Return the [X, Y] coordinate for the center point of the cell that contains the specified text.  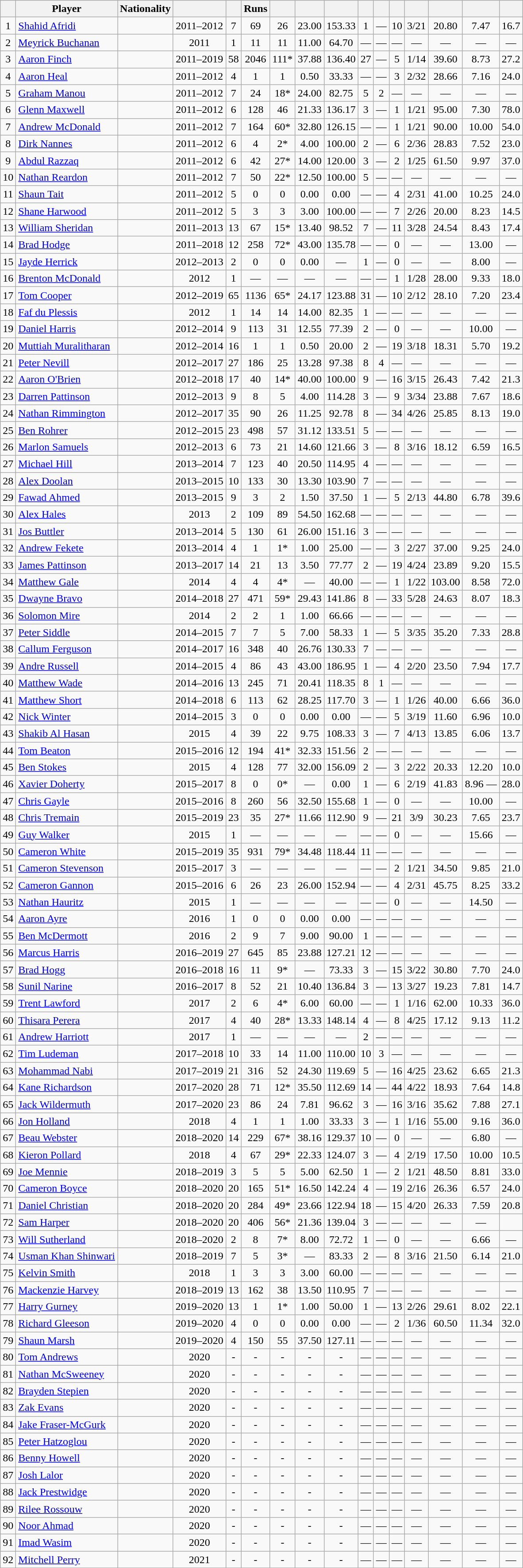
30.80 [445, 969]
Fawad Ahmed [67, 498]
Nathan Reardon [67, 177]
Sam Harper [67, 1222]
Will Sutherland [67, 1239]
38.16 [310, 1138]
Nick Winter [67, 716]
Andrew Harriott [67, 1037]
7* [282, 1239]
1/25 [416, 160]
Darren Pattinson [67, 396]
5.00 [310, 1172]
13.85 [445, 733]
21.33 [310, 110]
10.5 [511, 1155]
20.33 [445, 767]
8.43 [481, 228]
78.0 [511, 110]
14.5 [511, 211]
Cameron Boyce [67, 1189]
148.14 [341, 1020]
Brenton McDonald [67, 279]
18.6 [511, 396]
34.50 [445, 868]
16.50 [310, 1189]
17.50 [445, 1155]
54 [8, 919]
92.78 [341, 413]
72 [8, 1222]
142.24 [341, 1189]
119.69 [341, 1071]
Chris Tremain [67, 818]
55.00 [445, 1121]
Glenn Maxwell [67, 110]
13.40 [310, 228]
37.00 [445, 548]
Nathan Hauritz [67, 902]
26.43 [445, 379]
153.33 [341, 26]
68 [8, 1155]
7.67 [481, 396]
34.48 [310, 852]
8.81 [481, 1172]
12* [282, 1088]
77.39 [341, 329]
11.34 [481, 1324]
80 [8, 1357]
3* [282, 1256]
20.41 [310, 683]
13.00 [481, 245]
84 [8, 1425]
35.20 [445, 632]
28.66 [445, 76]
75 [8, 1273]
114.95 [341, 464]
Sunil Narine [67, 986]
48 [8, 818]
Kieron Pollard [67, 1155]
9.33 [481, 279]
127.11 [341, 1340]
11.60 [445, 716]
83.33 [341, 1256]
9.75 [310, 733]
2014–2016 [199, 683]
24.17 [310, 295]
122.94 [341, 1205]
2011–2013 [199, 228]
3/18 [416, 346]
72.0 [511, 582]
33.0 [511, 1172]
1/36 [416, 1324]
77.77 [341, 565]
118.35 [341, 683]
39.6 [511, 498]
3/28 [416, 228]
15.66 [481, 835]
260 [255, 801]
5.70 [481, 346]
Aaron O'Brien [67, 379]
1.50 [310, 498]
Shane Harwood [67, 211]
Solomon Mire [67, 616]
29.43 [310, 599]
8.25 [481, 885]
110.95 [341, 1290]
11.66 [310, 818]
13.33 [310, 1020]
284 [255, 1205]
Aaron Finch [67, 59]
23.89 [445, 565]
2021 [199, 1559]
66 [8, 1121]
26.33 [445, 1205]
49 [8, 835]
37.88 [310, 59]
31.12 [310, 430]
2014–2017 [199, 649]
245 [255, 683]
2016–2018 [199, 969]
12.55 [310, 329]
Tom Beaton [67, 751]
83 [8, 1408]
35.62 [445, 1104]
25.00 [341, 548]
108.33 [341, 733]
Thisara Perera [67, 1020]
32.00 [310, 767]
29.61 [445, 1307]
50.00 [341, 1307]
19.0 [511, 413]
29 [8, 498]
7.52 [481, 143]
18.3 [511, 599]
Shaun Marsh [67, 1340]
162 [255, 1290]
29* [282, 1155]
Ben Stokes [67, 767]
14.8 [511, 1088]
9.85 [481, 868]
72.72 [341, 1239]
9.00 [310, 936]
47 [8, 801]
6.65 [481, 1071]
28.0 [511, 784]
7.00 [310, 632]
28.8 [511, 632]
64 [8, 1088]
Andrew McDonald [67, 127]
3/19 [416, 716]
12.50 [310, 177]
32.80 [310, 127]
Alex Hales [67, 515]
Daniel Harris [67, 329]
8.96 — [481, 784]
471 [255, 599]
Shahid Afridi [67, 26]
141.86 [341, 599]
2/12 [416, 295]
Graham Manou [67, 93]
19.23 [445, 986]
4/13 [416, 733]
41.83 [445, 784]
19.2 [511, 346]
18* [282, 93]
2012–2019 [199, 295]
14.60 [310, 447]
32.50 [310, 801]
136.84 [341, 986]
16.5 [511, 447]
23.4 [511, 295]
15.5 [511, 565]
18.93 [445, 1088]
Jake Fraser-McGurk [67, 1425]
1/28 [416, 279]
Alex Doolan [67, 480]
25.85 [445, 413]
8.58 [481, 582]
4/24 [416, 565]
9* [282, 969]
7.16 [481, 76]
165 [255, 1189]
151.16 [341, 531]
23.66 [310, 1205]
60* [282, 127]
Brad Hodge [67, 245]
6.80 [481, 1138]
Marlon Samuels [67, 447]
35.50 [310, 1088]
Usman Khan Shinwari [67, 1256]
130 [255, 531]
51 [8, 868]
88 [8, 1492]
44.80 [445, 498]
26.76 [310, 649]
Joe Mennie [67, 1172]
316 [255, 1071]
4/26 [416, 413]
129.37 [341, 1138]
Beau Webster [67, 1138]
103.90 [341, 480]
Matthew Short [67, 700]
3/21 [416, 26]
348 [255, 649]
27.1 [511, 1104]
Matthew Gale [67, 582]
24.00 [310, 93]
2* [282, 143]
Nationality [146, 9]
117.70 [341, 700]
37.0 [511, 160]
2/13 [416, 498]
Jon Holland [67, 1121]
2/20 [416, 666]
Chris Gayle [67, 801]
130.33 [341, 649]
126.15 [341, 127]
151.56 [341, 751]
82.75 [341, 93]
81 [8, 1374]
11.25 [310, 413]
2017–2019 [199, 1071]
45 [8, 767]
7.47 [481, 26]
66.66 [341, 616]
92 [8, 1559]
28.00 [445, 279]
Cameron Stevenson [67, 868]
10.40 [310, 986]
9.16 [481, 1121]
20.80 [445, 26]
3/35 [416, 632]
20.50 [310, 464]
139.04 [341, 1222]
9.25 [481, 548]
103.00 [445, 582]
7.70 [481, 969]
6.59 [481, 447]
6.00 [310, 1003]
3/15 [416, 379]
7.88 [481, 1104]
124.07 [341, 1155]
Guy Walker [67, 835]
Cameron Gannon [67, 885]
32 [8, 548]
18.12 [445, 447]
13.7 [511, 733]
Aaron Heal [67, 76]
11.2 [511, 1020]
56* [282, 1222]
Mackenzie Harvey [67, 1290]
23.50 [445, 666]
Ben Rohrer [67, 430]
18.0 [511, 279]
645 [255, 952]
22.33 [310, 1155]
Zak Evans [67, 1408]
152.94 [341, 885]
186.95 [341, 666]
James Pattinson [67, 565]
74 [8, 1256]
7.94 [481, 666]
23.62 [445, 1071]
76 [8, 1290]
21.50 [445, 1256]
155.68 [341, 801]
Faf du Plessis [67, 312]
24.30 [310, 1071]
30.23 [445, 818]
Josh Lalor [67, 1475]
258 [255, 245]
23.7 [511, 818]
7.65 [481, 818]
Matthew Wade [67, 683]
78 [8, 1324]
58.33 [341, 632]
127.21 [341, 952]
150 [255, 1340]
8.02 [481, 1307]
Michael Hill [67, 464]
64.70 [341, 43]
60 [8, 1020]
Cameron White [67, 852]
120.00 [341, 160]
63 [8, 1071]
21.36 [310, 1222]
13.30 [310, 480]
1/22 [416, 582]
Mitchell Perry [67, 1559]
62.50 [341, 1172]
Callum Ferguson [67, 649]
28.25 [310, 700]
2013–2017 [199, 565]
136.17 [341, 110]
118.44 [341, 852]
Nathan Rimmington [67, 413]
162.68 [341, 515]
123 [255, 464]
53 [8, 902]
7.30 [481, 110]
79 [8, 1340]
49* [282, 1205]
18.31 [445, 346]
2016–2017 [199, 986]
8.13 [481, 413]
Nathan McSweeney [67, 1374]
Kane Richardson [67, 1088]
3/34 [416, 396]
7.42 [481, 379]
Noor Ahmad [67, 1525]
3/22 [416, 969]
23.0 [511, 143]
61.50 [445, 160]
97.38 [341, 363]
73.33 [341, 969]
13.50 [310, 1290]
Brayden Stepien [67, 1391]
9.97 [481, 160]
2013 [199, 515]
41 [8, 700]
406 [255, 1222]
6.96 [481, 716]
Shaun Tait [67, 194]
Jack Prestwidge [67, 1492]
82 [8, 1391]
24.63 [445, 599]
16.7 [511, 26]
32.33 [310, 751]
109 [255, 515]
Andre Russell [67, 666]
3/9 [416, 818]
28.83 [445, 143]
Jayde Herrick [67, 262]
20.8 [511, 1205]
33.2 [511, 885]
8.07 [481, 599]
156.09 [341, 767]
Benny Howell [67, 1458]
12.20 [481, 767]
17.12 [445, 1020]
72* [282, 245]
Runs [255, 9]
Shakib Al Hasan [67, 733]
7.20 [481, 295]
Xavier Doherty [67, 784]
62.00 [445, 1003]
17.4 [511, 228]
45.75 [445, 885]
32.0 [511, 1324]
2046 [255, 59]
2012–2015 [199, 430]
2/36 [416, 143]
37 [8, 632]
111* [282, 59]
123.88 [341, 295]
14.50 [481, 902]
95.00 [445, 110]
112.69 [341, 1088]
54.50 [310, 515]
135.78 [341, 245]
2016–2019 [199, 952]
Jack Wildermuth [67, 1104]
1/14 [416, 59]
Tim Ludeman [67, 1054]
110.00 [341, 1054]
2/32 [416, 76]
6.06 [481, 733]
Rilee Rossouw [67, 1509]
0* [282, 784]
Player [67, 9]
26.36 [445, 1189]
96.62 [341, 1104]
27.2 [511, 59]
54.0 [511, 127]
2/16 [416, 1189]
1/26 [416, 700]
Imad Wasim [67, 1542]
Dirk Nannes [67, 143]
70 [8, 1189]
51* [282, 1189]
5/28 [416, 599]
79* [282, 852]
8.73 [481, 59]
2011–2018 [199, 245]
7.59 [481, 1205]
164 [255, 127]
Muttiah Muralitharan [67, 346]
186 [255, 363]
Ben McDermott [67, 936]
4/22 [416, 1088]
Tom Andrews [67, 1357]
13.28 [310, 363]
2012–2018 [199, 379]
2011 [199, 43]
6.14 [481, 1256]
8.23 [481, 211]
87 [8, 1475]
Aaron Ayre [67, 919]
9.20 [481, 565]
7.33 [481, 632]
William Sheridan [67, 228]
14.7 [511, 986]
39.60 [445, 59]
41.00 [445, 194]
1136 [255, 295]
82.35 [341, 312]
Harry Gurney [67, 1307]
Andrew Fekete [67, 548]
4/20 [416, 1205]
10.25 [481, 194]
229 [255, 1138]
114.28 [341, 396]
98.52 [341, 228]
36 [8, 616]
Richard Gleeson [67, 1324]
2011–2019 [199, 59]
Peter Nevill [67, 363]
22* [282, 177]
Mohammad Nabi [67, 1071]
59* [282, 599]
121.66 [341, 447]
Marcus Harris [67, 952]
23.00 [310, 26]
Daniel Christian [67, 1205]
498 [255, 430]
17.7 [511, 666]
Kelvin Smith [67, 1273]
Meyrick Buchanan [67, 43]
Trent Lawford [67, 1003]
6.57 [481, 1189]
10.33 [481, 1003]
3.50 [310, 565]
6.78 [481, 498]
28* [282, 1020]
Peter Hatzoglou [67, 1441]
2/22 [416, 767]
65* [282, 295]
194 [255, 751]
3/27 [416, 986]
136.40 [341, 59]
41* [282, 751]
133.51 [341, 430]
Abdul Razzaq [67, 160]
9.13 [481, 1020]
48.50 [445, 1172]
22.1 [511, 1307]
2/27 [416, 548]
Brad Hogg [67, 969]
59 [8, 1003]
133 [255, 480]
60.50 [445, 1324]
91 [8, 1542]
931 [255, 852]
15* [282, 228]
67* [282, 1138]
112.90 [341, 818]
Dwayne Bravo [67, 599]
28.10 [445, 295]
14* [282, 379]
2017–2018 [199, 1054]
Tom Cooper [67, 295]
24.54 [445, 228]
Jos Buttler [67, 531]
7.64 [481, 1088]
Peter Siddle [67, 632]
